Pinpoint the cell where the given text exists, returning its (X, Y) midpoint coordinate. 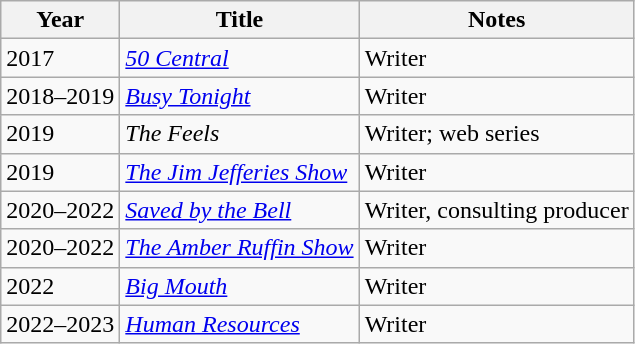
2017 (60, 58)
Big Mouth (240, 286)
2022 (60, 286)
The Amber Ruffin Show (240, 248)
Title (240, 20)
50 Central (240, 58)
Saved by the Bell (240, 210)
Busy Tonight (240, 96)
The Feels (240, 134)
Human Resources (240, 324)
Writer, consulting producer (496, 210)
2022–2023 (60, 324)
Writer; web series (496, 134)
Year (60, 20)
Notes (496, 20)
The Jim Jefferies Show (240, 172)
2018–2019 (60, 96)
